Identify which cell holds the provided text, then report its [X, Y] central coordinate. 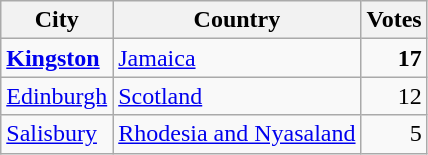
Kingston [57, 58]
City [57, 20]
Jamaica [237, 58]
Scotland [237, 96]
17 [394, 58]
Salisbury [57, 134]
12 [394, 96]
Country [237, 20]
Edinburgh [57, 96]
Votes [394, 20]
Rhodesia and Nyasaland [237, 134]
5 [394, 134]
